Scan for the cell matching the given text and deliver its [X, Y] coordinate at center. 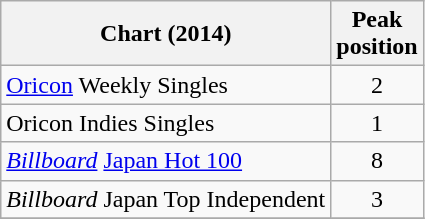
2 [377, 85]
1 [377, 123]
Chart (2014) [166, 34]
Billboard Japan Hot 100 [166, 161]
8 [377, 161]
Oricon Indies Singles [166, 123]
3 [377, 199]
Peakposition [377, 34]
Oricon Weekly Singles [166, 85]
Billboard Japan Top Independent [166, 199]
